Output the [X, Y] coordinate of the center of the cell containing the given text.  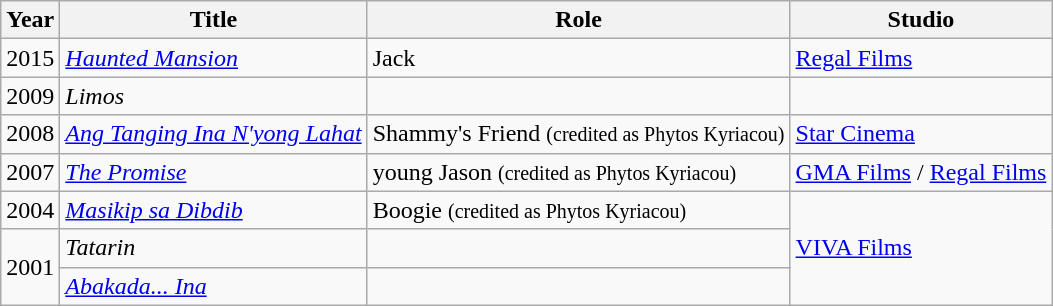
young Jason (credited as Phytos Kyriacou) [578, 172]
Jack [578, 58]
Shammy's Friend (credited as Phytos Kyriacou) [578, 134]
Tatarin [214, 248]
Year [30, 20]
Ang Tanging Ina N'yong Lahat [214, 134]
2004 [30, 210]
2008 [30, 134]
Haunted Mansion [214, 58]
Limos [214, 96]
Title [214, 20]
Abakada... Ina [214, 286]
2001 [30, 267]
Role [578, 20]
Masikip sa Dibdib [214, 210]
2009 [30, 96]
Regal Films [921, 58]
VIVA Films [921, 248]
2015 [30, 58]
Star Cinema [921, 134]
2007 [30, 172]
The Promise [214, 172]
GMA Films / Regal Films [921, 172]
Studio [921, 20]
Boogie (credited as Phytos Kyriacou) [578, 210]
